For the text-containing cell, return its midpoint in (x, y) coordinate format. 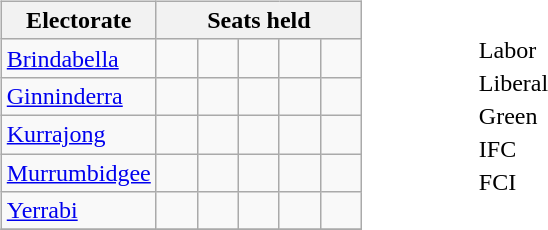
Kurrajong (78, 134)
Ginninderra (78, 96)
Yerrabi (78, 211)
Electorate (78, 20)
Seats held (258, 20)
Brindabella (78, 58)
Murrumbidgee (78, 173)
